Pinpoint the cell where the given text exists, returning its [X, Y] midpoint coordinate. 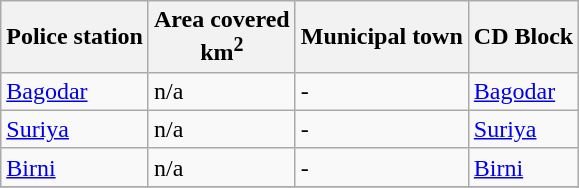
Police station [75, 37]
Area coveredkm2 [222, 37]
CD Block [523, 37]
Municipal town [382, 37]
